Scan for the cell matching the given text and deliver its [X, Y] coordinate at center. 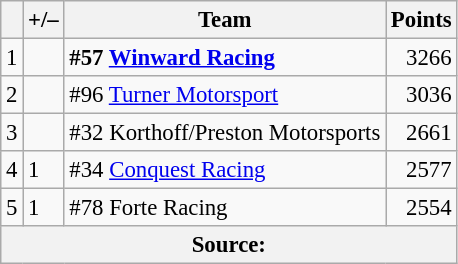
2 [12, 95]
2554 [422, 208]
#34 Conquest Racing [225, 170]
Team [225, 20]
#78 Forte Racing [225, 208]
3266 [422, 58]
5 [12, 208]
#32 Korthoff/Preston Motorsports [225, 133]
Source: [229, 245]
Points [422, 20]
3 [12, 133]
#57 Winward Racing [225, 58]
2577 [422, 170]
4 [12, 170]
+/– [44, 20]
2661 [422, 133]
#96 Turner Motorsport [225, 95]
3036 [422, 95]
